Find where the given text appears and provide that cell's center as [x, y] coordinate. 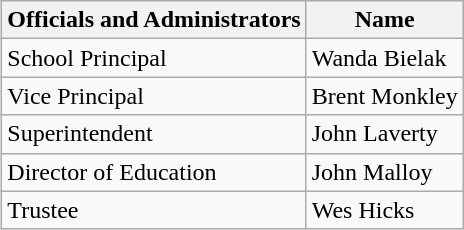
Brent Monkley [384, 96]
Wes Hicks [384, 210]
Name [384, 20]
Wanda Bielak [384, 58]
Trustee [154, 210]
John Malloy [384, 172]
Vice Principal [154, 96]
School Principal [154, 58]
Officials and Administrators [154, 20]
Director of Education [154, 172]
John Laverty [384, 134]
Superintendent [154, 134]
